For the text-containing cell, return its midpoint in [X, Y] coordinate format. 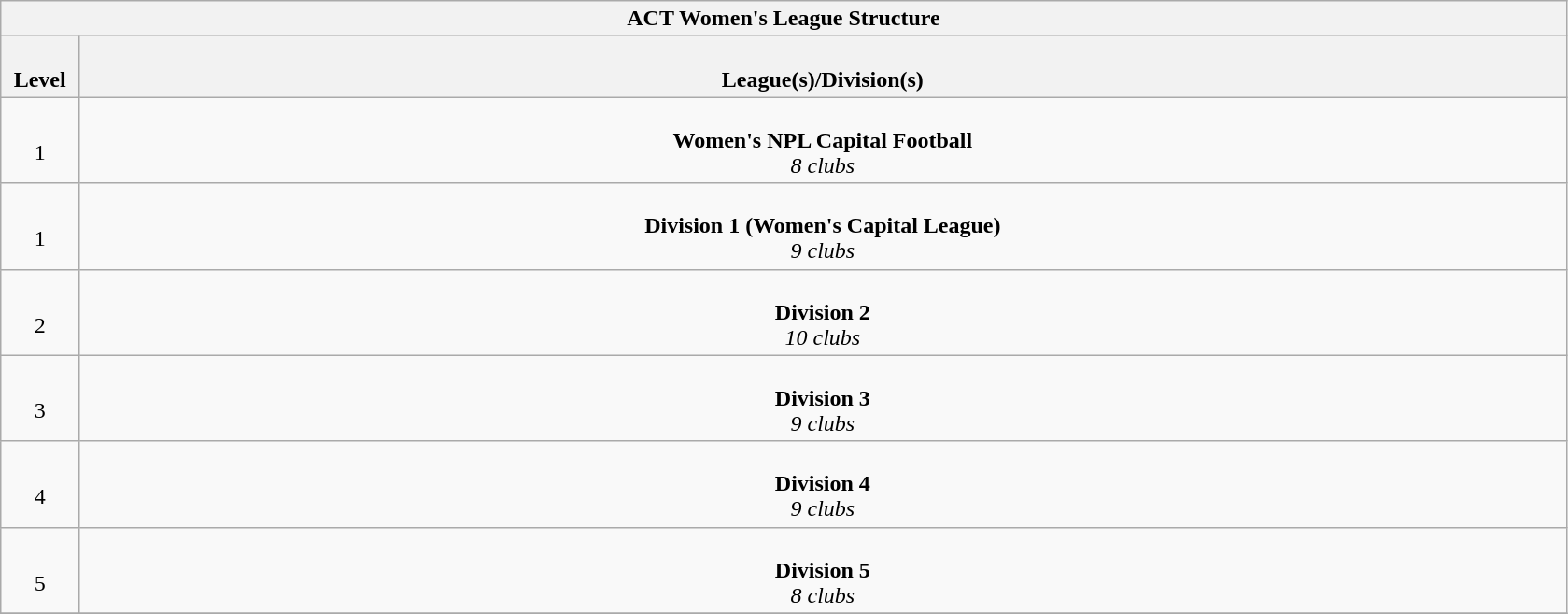
Division 1 (Women's Capital League) 9 clubs [824, 226]
4 [40, 484]
3 [40, 398]
5 [40, 570]
Division 2 10 clubs [824, 312]
League(s)/Division(s) [824, 67]
2 [40, 312]
Division 3 9 clubs [824, 398]
Level [40, 67]
Division 4 9 clubs [824, 484]
Division 5 8 clubs [824, 570]
ACT Women's League Structure [784, 19]
Women's NPL Capital Football 8 clubs [824, 140]
